Pinpoint the cell where the given text exists, returning its [x, y] midpoint coordinate. 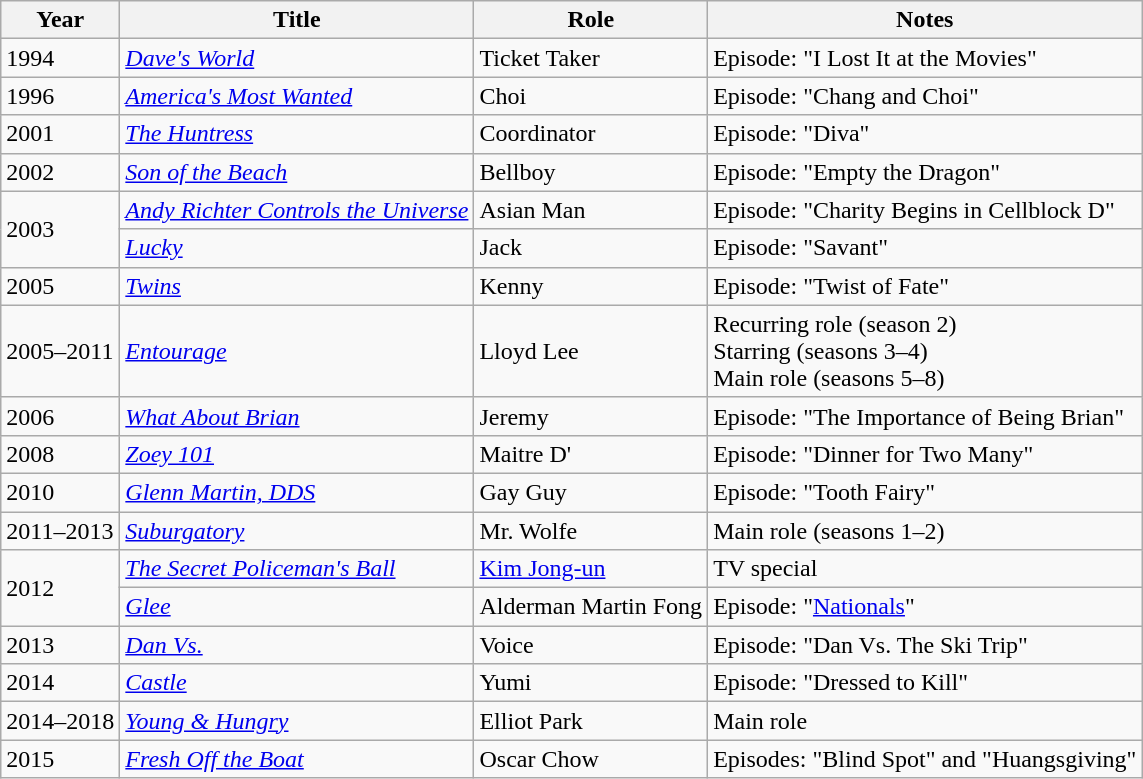
Lloyd Lee [591, 351]
Yumi [591, 683]
Episode: "Empty the Dragon" [925, 172]
Dan Vs. [297, 645]
2001 [60, 134]
Role [591, 20]
2010 [60, 492]
Dave's World [297, 58]
Episode: "Nationals" [925, 607]
TV special [925, 569]
Jeremy [591, 416]
Oscar Chow [591, 759]
2006 [60, 416]
Castle [297, 683]
Coordinator [591, 134]
2013 [60, 645]
Voice [591, 645]
Kim Jong-un [591, 569]
Episode: "Twist of Fate" [925, 286]
Episode: "Dressed to Kill" [925, 683]
Notes [925, 20]
Maitre D' [591, 454]
The Secret Policeman's Ball [297, 569]
2014–2018 [60, 721]
Son of the Beach [297, 172]
Episode: "Dan Vs. The Ski Trip" [925, 645]
Mr. Wolfe [591, 531]
2003 [60, 229]
Title [297, 20]
Episode: "Chang and Choi" [925, 96]
Episode: "The Importance of Being Brian" [925, 416]
Asian Man [591, 210]
1994 [60, 58]
Year [60, 20]
Andy Richter Controls the Universe [297, 210]
1996 [60, 96]
Glenn Martin, DDS [297, 492]
Suburgatory [297, 531]
2015 [60, 759]
Elliot Park [591, 721]
Ticket Taker [591, 58]
Kenny [591, 286]
Bellboy [591, 172]
Gay Guy [591, 492]
Main role [925, 721]
Lucky [297, 248]
Alderman Martin Fong [591, 607]
Episode: "I Lost It at the Movies" [925, 58]
What About Brian [297, 416]
Episode: "Diva" [925, 134]
The Huntress [297, 134]
Jack [591, 248]
America's Most Wanted [297, 96]
Episode: "Savant" [925, 248]
Fresh Off the Boat [297, 759]
Zoey 101 [297, 454]
Glee [297, 607]
2005 [60, 286]
2012 [60, 588]
Entourage [297, 351]
Choi [591, 96]
Main role (seasons 1–2) [925, 531]
Episodes: "Blind Spot" and "Huangsgiving" [925, 759]
2005–2011 [60, 351]
Young & Hungry [297, 721]
2008 [60, 454]
2002 [60, 172]
2014 [60, 683]
Episode: "Tooth Fairy" [925, 492]
Episode: "Charity Begins in Cellblock D" [925, 210]
2011–2013 [60, 531]
Recurring role (season 2)Starring (seasons 3–4)Main role (seasons 5–8) [925, 351]
Twins [297, 286]
Episode: "Dinner for Two Many" [925, 454]
